Detect which cell encompasses the target text, then output its (x, y) center coordinate. 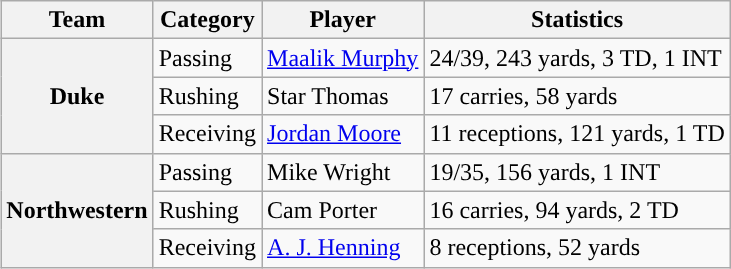
Star Thomas (343, 96)
Northwestern (77, 210)
17 carries, 58 yards (577, 96)
Cam Porter (343, 210)
Category (207, 20)
Maalik Murphy (343, 58)
16 carries, 94 yards, 2 TD (577, 210)
Team (77, 20)
Player (343, 20)
Jordan Moore (343, 134)
Duke (77, 96)
24/39, 243 yards, 3 TD, 1 INT (577, 58)
19/35, 156 yards, 1 INT (577, 172)
Mike Wright (343, 172)
Statistics (577, 20)
11 receptions, 121 yards, 1 TD (577, 134)
8 receptions, 52 yards (577, 248)
A. J. Henning (343, 248)
